Determine the (X, Y) coordinate at the center of the cell enclosing the given text.  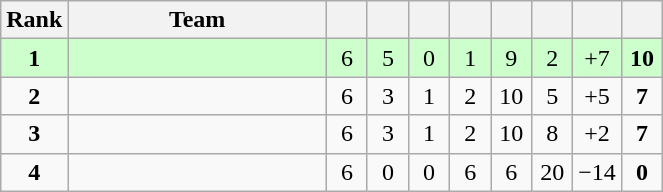
9 (512, 58)
−14 (598, 172)
+2 (598, 134)
+7 (598, 58)
+5 (598, 96)
4 (34, 172)
20 (552, 172)
Rank (34, 20)
8 (552, 134)
Team (198, 20)
